Return [X, Y] of the center of cell containing provided text 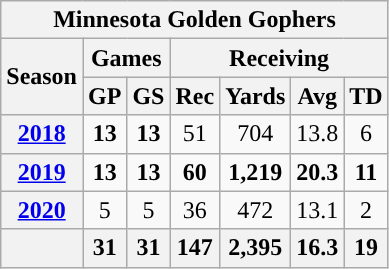
2,395 [256, 248]
2020 [42, 210]
Season [42, 77]
2019 [42, 172]
19 [366, 248]
704 [256, 134]
GP [104, 96]
11 [366, 172]
1,219 [256, 172]
60 [195, 172]
147 [195, 248]
Avg [318, 96]
TD [366, 96]
Minnesota Golden Gophers [194, 20]
13.8 [318, 134]
13.1 [318, 210]
2 [366, 210]
16.3 [318, 248]
20.3 [318, 172]
472 [256, 210]
36 [195, 210]
51 [195, 134]
Rec [195, 96]
Games [126, 58]
6 [366, 134]
Yards [256, 96]
2018 [42, 134]
GS [148, 96]
Receiving [279, 58]
